Locate the cell with the specified text and output its [x, y] center coordinate. 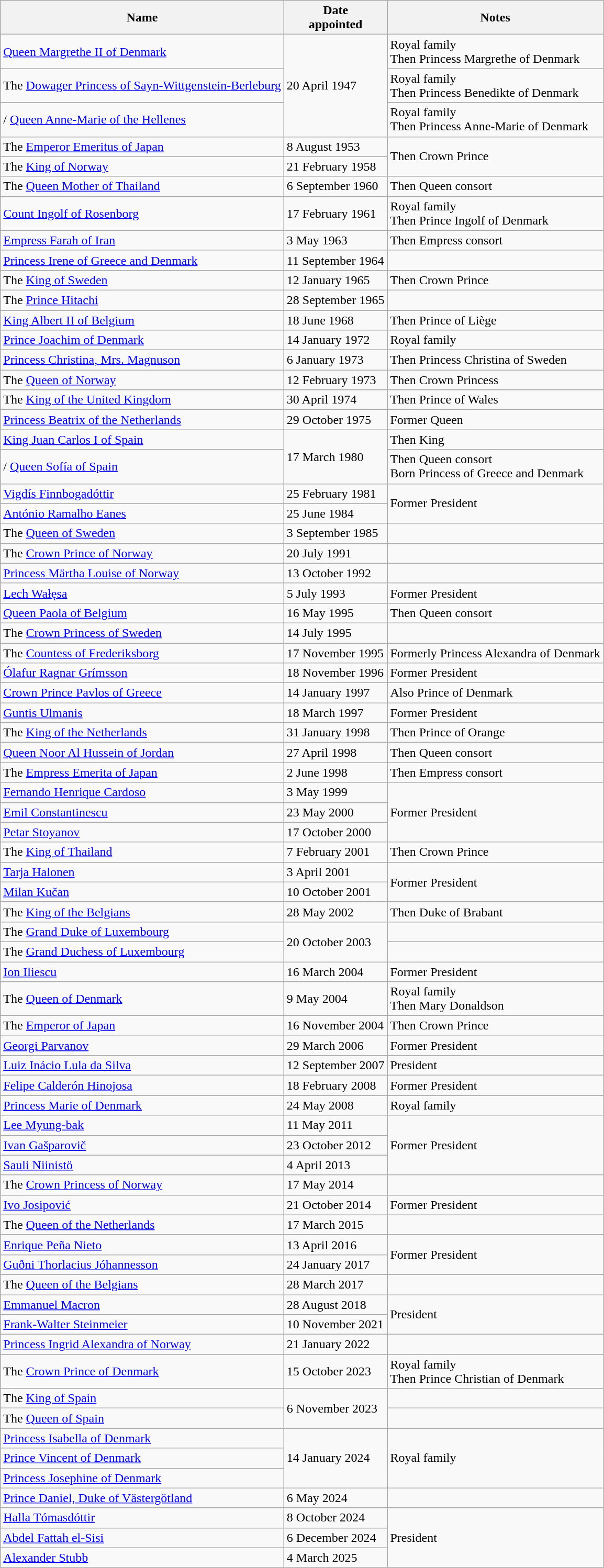
The Queen of Denmark [142, 999]
The King of the United Kingdom [142, 400]
Princess Beatrix of the Netherlands [142, 420]
Princess Irene of Greece and Denmark [142, 260]
Princess Märtha Louise of Norway [142, 573]
8 August 1953 [335, 147]
17 October 2000 [335, 832]
Royal familyThen Prince Christian of Denmark [495, 1371]
29 October 1975 [335, 420]
14 July 1995 [335, 633]
18 June 1968 [335, 320]
The Queen Mother of Thailand [142, 186]
Royal familyThen Mary Donaldson [495, 999]
Fernando Henrique Cardoso [142, 792]
The King of Norway [142, 166]
Notes [495, 18]
Ion Iliescu [142, 972]
The Grand Duchess of Luxembourg [142, 951]
Formerly Princess Alexandra of Denmark [495, 653]
25 February 1981 [335, 494]
23 October 2012 [335, 1145]
28 May 2002 [335, 912]
Frank-Walter Steinmeier [142, 1325]
The King of Spain [142, 1398]
Name [142, 18]
24 January 2017 [335, 1264]
The Queen of Norway [142, 380]
Halla Tómasdóttir [142, 1518]
Empress Farah of Iran [142, 240]
10 October 2001 [335, 892]
16 November 2004 [335, 1026]
Princess Isabella of Denmark [142, 1438]
The Dowager Princess of Sayn-Wittgenstein-Berleburg [142, 86]
Royal familyThen Prince Ingolf of Denmark [495, 214]
11 May 2011 [335, 1125]
20 October 2003 [335, 942]
30 April 1974 [335, 400]
Prince Daniel, Duke of Västergötland [142, 1498]
15 October 2023 [335, 1371]
The Countess of Frederiksborg [142, 653]
Alexander Stubb [142, 1558]
Royal familyThen Princess Anne-Marie of Denmark [495, 119]
17 March 1980 [335, 456]
Princess Marie of Denmark [142, 1105]
23 May 2000 [335, 812]
Felipe Calderón Hinojosa [142, 1085]
Tarja Halonen [142, 872]
Also Prince of Denmark [495, 693]
Then King [495, 440]
11 September 1964 [335, 260]
The Emperor Emeritus of Japan [142, 147]
13 October 1992 [335, 573]
Ivan Gašparovič [142, 1145]
3 April 2001 [335, 872]
The Crown Princess of Norway [142, 1185]
17 November 1995 [335, 653]
Ivo Josipović [142, 1205]
10 November 2021 [335, 1325]
The Grand Duke of Luxembourg [142, 932]
16 May 1995 [335, 613]
Prince Vincent of Denmark [142, 1458]
The Crown Prince of Denmark [142, 1371]
21 October 2014 [335, 1205]
Vigdís Finnbogadóttir [142, 494]
Abdel Fattah el-Sisi [142, 1538]
28 August 2018 [335, 1305]
29 March 2006 [335, 1046]
The Crown Princess of Sweden [142, 633]
14 January 2024 [335, 1458]
21 February 1958 [335, 166]
Petar Stoyanov [142, 832]
Former Queen [495, 420]
6 May 2024 [335, 1498]
12 September 2007 [335, 1066]
24 May 2008 [335, 1105]
28 September 1965 [335, 300]
Crown Prince Pavlos of Greece [142, 693]
Then Prince of Liège [495, 320]
Princess Josephine of Denmark [142, 1478]
8 October 2024 [335, 1518]
18 November 1996 [335, 673]
The King of the Belgians [142, 912]
12 February 1973 [335, 380]
Emmanuel Macron [142, 1305]
The Queen of Sweden [142, 533]
Princess Ingrid Alexandra of Norway [142, 1345]
/ Queen Sofía of Spain [142, 467]
The Empress Emerita of Japan [142, 772]
Royal familyThen Princess Margrethe of Denmark [495, 51]
The Queen of Spain [142, 1418]
Prince Joachim of Denmark [142, 340]
Then Crown Princess [495, 380]
12 January 1965 [335, 280]
The Emperor of Japan [142, 1026]
3 September 1985 [335, 533]
5 July 1993 [335, 593]
Queen Paola of Belgium [142, 613]
3 May 1999 [335, 792]
Guntis Ulmanis [142, 713]
28 March 2017 [335, 1284]
25 June 1984 [335, 513]
13 April 2016 [335, 1245]
Princess Christina, Mrs. Magnuson [142, 360]
4 April 2013 [335, 1165]
Then Queen consortBorn Princess of Greece and Denmark [495, 467]
27 April 1998 [335, 753]
6 January 1973 [335, 360]
King Albert II of Belgium [142, 320]
6 September 1960 [335, 186]
Queen Margrethe II of Denmark [142, 51]
14 January 1972 [335, 340]
Royal familyThen Princess Benedikte of Denmark [495, 86]
King Juan Carlos I of Spain [142, 440]
The Crown Prince of Norway [142, 553]
7 February 2001 [335, 852]
The King of Thailand [142, 852]
Lech Wałęsa [142, 593]
Emil Constantinescu [142, 812]
6 December 2024 [335, 1538]
4 March 2025 [335, 1558]
Luiz Inácio Lula da Silva [142, 1066]
Then Prince of Orange [495, 733]
17 May 2014 [335, 1185]
9 May 2004 [335, 999]
Then Princess Christina of Sweden [495, 360]
18 March 1997 [335, 713]
18 February 2008 [335, 1085]
6 November 2023 [335, 1408]
3 May 1963 [335, 240]
Count Ingolf of Rosenborg [142, 214]
Then Duke of Brabant [495, 912]
António Ramalho Eanes [142, 513]
Milan Kučan [142, 892]
31 January 1998 [335, 733]
20 July 1991 [335, 553]
Lee Myung-bak [142, 1125]
21 January 2022 [335, 1345]
Guðni Thorlacius Jóhannesson [142, 1264]
/ Queen Anne-Marie of the Hellenes [142, 119]
Dateappointed [335, 18]
The King of Sweden [142, 280]
The Queen of the Netherlands [142, 1225]
20 April 1947 [335, 86]
16 March 2004 [335, 972]
Georgi Parvanov [142, 1046]
17 March 2015 [335, 1225]
14 January 1997 [335, 693]
The Prince Hitachi [142, 300]
The King of the Netherlands [142, 733]
Sauli Niinistö [142, 1165]
Queen Noor Al Hussein of Jordan [142, 753]
Then Prince of Wales [495, 400]
The Queen of the Belgians [142, 1284]
Enrique Peña Nieto [142, 1245]
Ólafur Ragnar Grímsson [142, 673]
17 February 1961 [335, 214]
2 June 1998 [335, 772]
